From the cell containing the given text, extract its center point as [X, Y] coordinate. 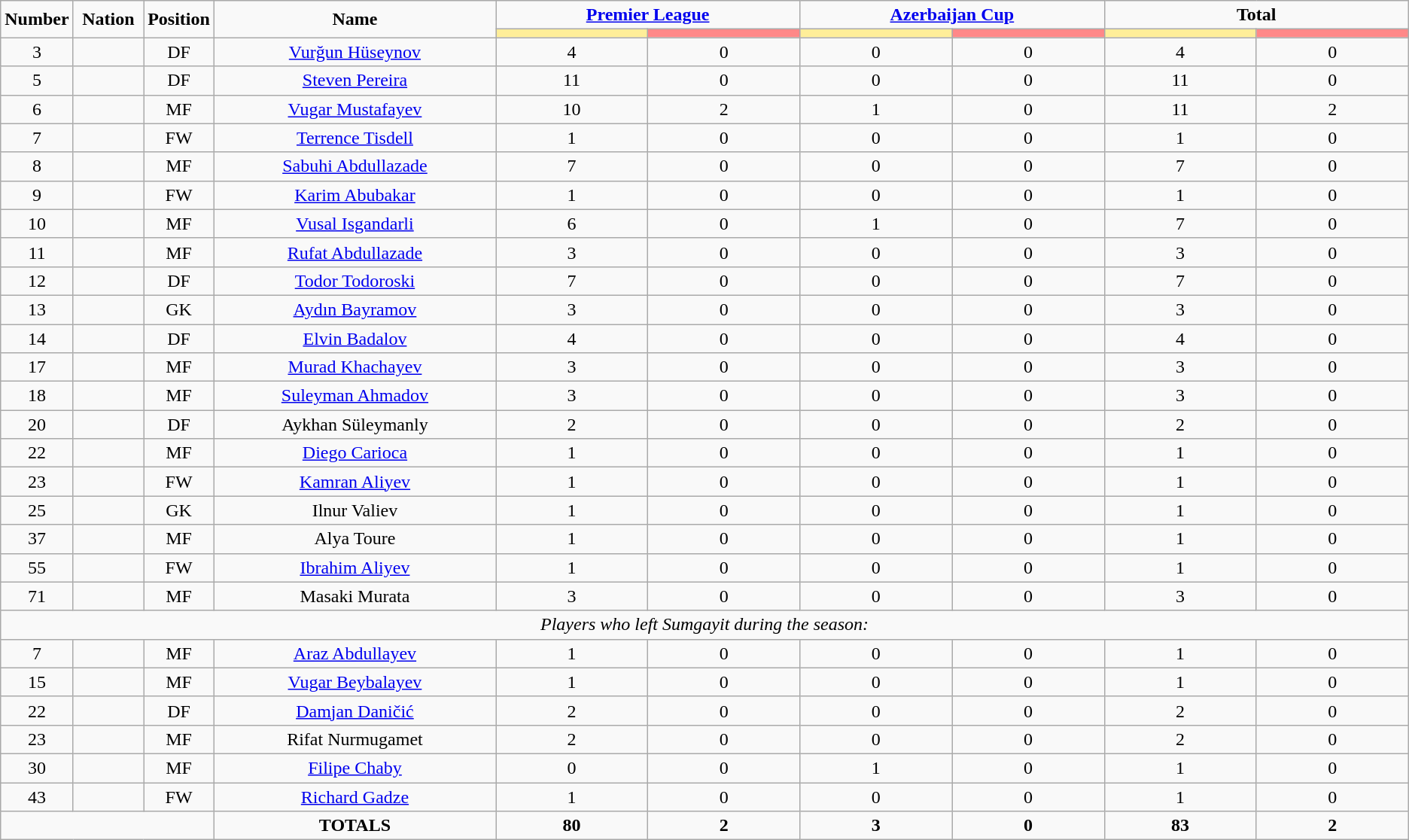
Players who left Sumgayit during the season: [704, 625]
Araz Abdullayev [355, 653]
Aykhan Süleymanly [355, 425]
83 [1180, 826]
18 [37, 396]
Todor Todoroski [355, 281]
12 [37, 281]
Alya Toure [355, 539]
5 [37, 81]
Richard Gadze [355, 797]
80 [571, 826]
71 [37, 596]
Rufat Abdullazade [355, 252]
Sabuhi Abdullazade [355, 166]
Aydın Bayramov [355, 309]
Vurğun Hüseynov [355, 52]
Total [1256, 15]
Masaki Murata [355, 596]
13 [37, 309]
Terrence Tisdell [355, 138]
9 [37, 195]
Murad Khachayev [355, 367]
43 [37, 797]
Diego Carioca [355, 453]
17 [37, 367]
30 [37, 768]
8 [37, 166]
14 [37, 338]
25 [37, 510]
Karim Abubakar [355, 195]
15 [37, 682]
Kamran Aliyev [355, 482]
Elvin Badalov [355, 338]
Vugar Mustafayev [355, 109]
55 [37, 568]
Name [355, 20]
Ibrahim Aliyev [355, 568]
TOTALS [355, 826]
Rifat Nurmugamet [355, 739]
Position [179, 20]
Nation [108, 20]
37 [37, 539]
Suleyman Ahmadov [355, 396]
Azerbaijan Cup [952, 15]
Vugar Beybalayev [355, 682]
Filipe Chaby [355, 768]
Number [37, 20]
Damjan Daničić [355, 711]
Steven Pereira [355, 81]
Vusal Isgandarli [355, 224]
Ilnur Valiev [355, 510]
Premier League [647, 15]
20 [37, 425]
